Extract the [x, y] coordinate from the center of the cell holding the provided text.  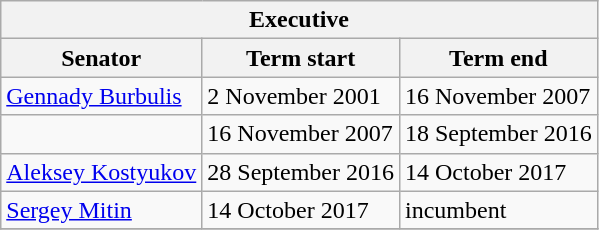
incumbent [498, 210]
28 September 2016 [301, 172]
Executive [299, 20]
Senator [102, 58]
18 September 2016 [498, 134]
Sergey Mitin [102, 210]
Term end [498, 58]
Gennady Burbulis [102, 96]
Term start [301, 58]
2 November 2001 [301, 96]
Aleksey Kostyukov [102, 172]
